Output the (X, Y) coordinate of the center of the cell containing the given text.  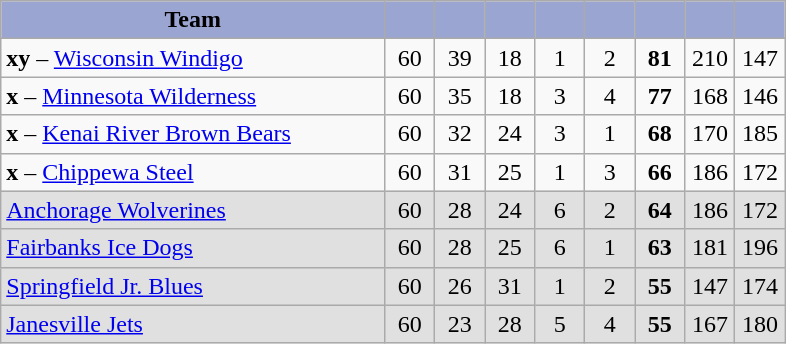
81 (660, 58)
180 (760, 324)
167 (710, 324)
146 (760, 96)
32 (460, 134)
x – Minnesota Wilderness (193, 96)
26 (460, 286)
x – Kenai River Brown Bears (193, 134)
xy – Wisconsin Windigo (193, 58)
5 (560, 324)
77 (660, 96)
35 (460, 96)
210 (710, 58)
174 (760, 286)
Janesville Jets (193, 324)
181 (710, 248)
Anchorage Wolverines (193, 210)
23 (460, 324)
66 (660, 172)
Springfield Jr. Blues (193, 286)
64 (660, 210)
Team (193, 20)
185 (760, 134)
x – Chippewa Steel (193, 172)
68 (660, 134)
Fairbanks Ice Dogs (193, 248)
196 (760, 248)
39 (460, 58)
170 (710, 134)
168 (710, 96)
63 (660, 248)
